Provide the [X, Y] coordinate of the cell's center where the given text is located.  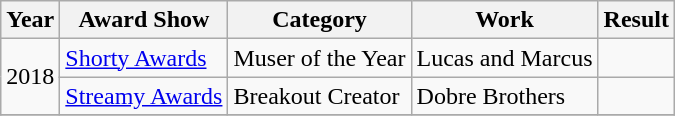
Dobre Brothers [504, 96]
Lucas and Marcus [504, 58]
Streamy Awards [144, 96]
Award Show [144, 20]
2018 [30, 77]
Year [30, 20]
Breakout Creator [320, 96]
Work [504, 20]
Shorty Awards [144, 58]
Category [320, 20]
Result [636, 20]
Muser of the Year [320, 58]
